Return [x, y] of the center of cell containing provided text 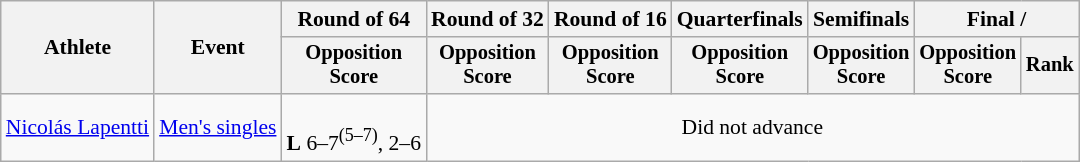
Athlete [78, 48]
L 6–7(5–7), 2–6 [354, 128]
Rank [1050, 66]
Semifinals [862, 19]
Men's singles [218, 128]
Nicolás Lapentti [78, 128]
Quarterfinals [740, 19]
Round of 64 [354, 19]
Final / [996, 19]
Round of 32 [488, 19]
Event [218, 48]
Round of 16 [610, 19]
Did not advance [752, 128]
